Extract the (X, Y) coordinate from the center of the cell holding the provided text.  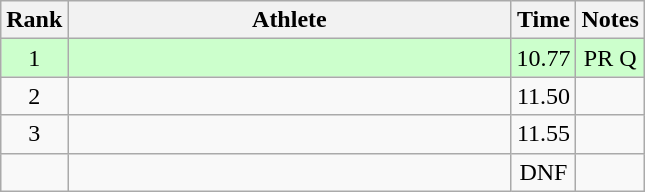
PR Q (610, 58)
10.77 (544, 58)
Notes (610, 20)
11.50 (544, 96)
3 (34, 134)
1 (34, 58)
11.55 (544, 134)
Athlete (290, 20)
Rank (34, 20)
2 (34, 96)
Time (544, 20)
DNF (544, 172)
